Extract the [X, Y] coordinate from the center of the cell holding the provided text.  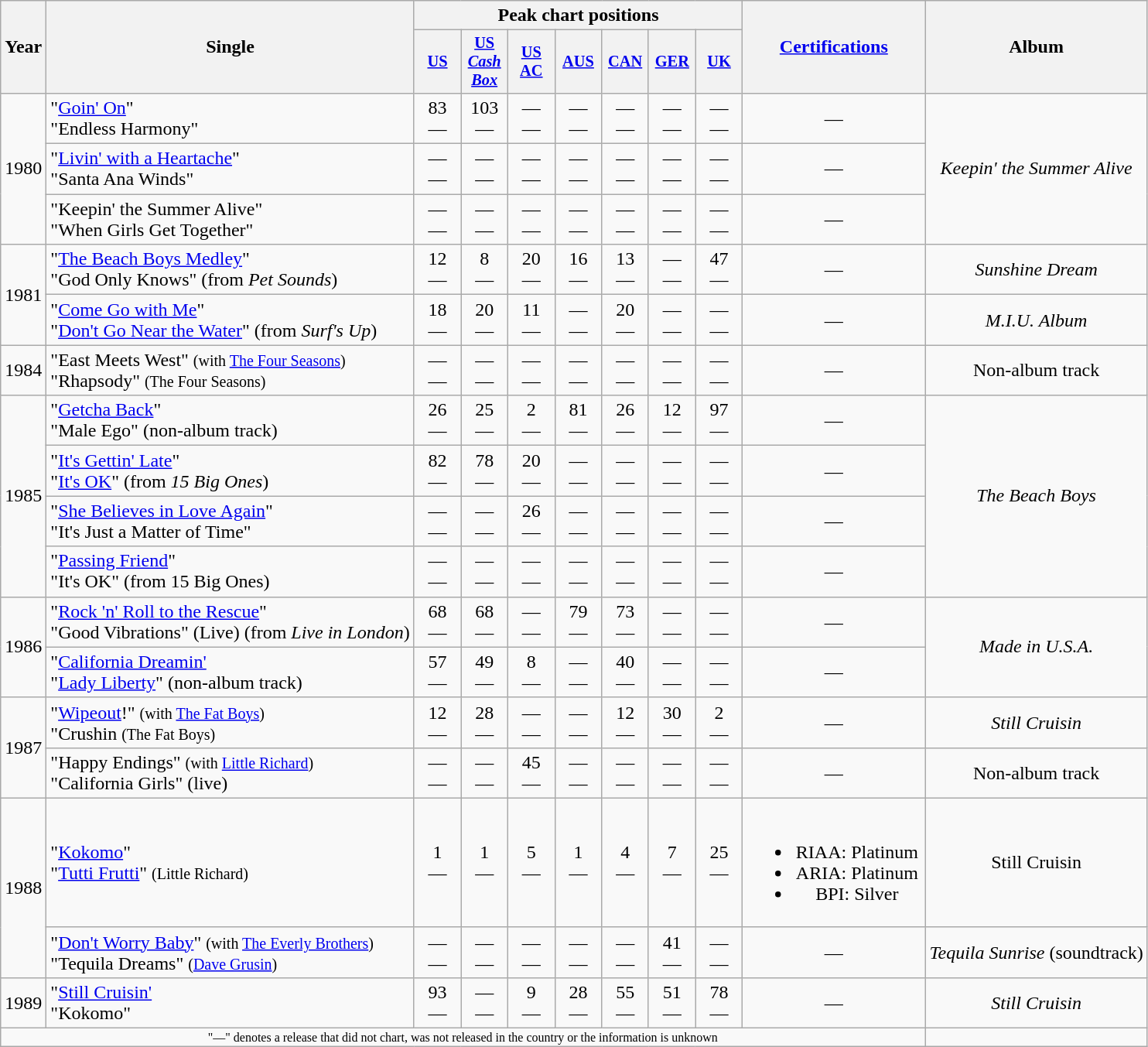
"She Believes in Love Again""It's Just a Matter of Time" [231, 522]
45— [532, 772]
57— [438, 672]
"It's Gettin' Late" "It's OK" (from 15 Big Ones) [231, 470]
RIAA: PlatinumARIA: PlatinumBPI: Silver [834, 862]
1987 [23, 748]
"Rock 'n' Roll to the Rescue""Good Vibrations" (Live) (from Live in London) [231, 622]
1980 [23, 169]
"Goin' On" "Endless Harmony" [231, 118]
US [438, 62]
Album [1037, 47]
Peak chart positions [579, 15]
18— [438, 320]
"Keepin' the Summer Alive""When Girls Get Together" [231, 220]
5— [532, 862]
1986 [23, 647]
Certifications [834, 47]
103— [484, 118]
"Happy Endings" (with Little Richard) "California Girls" (live) [231, 772]
Sunshine Dream [1037, 269]
Single [231, 47]
13— [625, 269]
79— [579, 622]
US AC [532, 62]
51— [671, 1003]
"Kokomo" "Tutti Frutti" (Little Richard) [231, 862]
16— [579, 269]
Keepin' the Summer Alive [1037, 169]
Year [23, 47]
47— [719, 269]
1981 [23, 295]
41— [671, 952]
82— [438, 470]
1988 [23, 888]
"Livin' with a Heartache""Santa Ana Winds" [231, 169]
93— [438, 1003]
1985 [23, 496]
GER [671, 62]
"East Meets West" (with The Four Seasons) "Rhapsody" (The Four Seasons) [231, 370]
"Wipeout!" (with The Fat Boys) "Crushin (The Fat Boys) [231, 723]
1984 [23, 370]
"Passing Friend""It's OK" (from 15 Big Ones) [231, 571]
9— [532, 1003]
UK [719, 62]
4— [625, 862]
97— [719, 421]
83— [438, 118]
73— [625, 622]
M.I.U. Album [1037, 320]
11— [532, 320]
The Beach Boys [1037, 496]
40— [625, 672]
US Cash Box [484, 62]
1989 [23, 1003]
"Don't Worry Baby" (with The Everly Brothers) "Tequila Dreams" (Dave Grusin) [231, 952]
AUS [579, 62]
"Come Go with Me" "Don't Go Near the Water" (from Surf's Up) [231, 320]
"Still Cruisin'"Kokomo" [231, 1003]
"Getcha Back""Male Ego" (non-album track) [231, 421]
7— [671, 862]
55— [625, 1003]
81— [579, 421]
"The Beach Boys Medley" "God Only Knows" (from Pet Sounds) [231, 269]
49— [484, 672]
30— [671, 723]
Made in U.S.A. [1037, 647]
CAN [625, 62]
Tequila Sunrise (soundtrack) [1037, 952]
"California Dreamin'"Lady Liberty" (non-album track) [231, 672]
"—" denotes a release that did not chart, was not released in the country or the information is unknown [463, 1038]
